From the cell containing the given text, extract its center point as [x, y] coordinate. 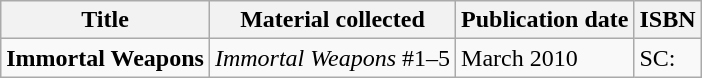
March 2010 [545, 58]
SC: [668, 58]
ISBN [668, 20]
Publication date [545, 20]
Material collected [332, 20]
Immortal Weapons [106, 58]
Immortal Weapons #1–5 [332, 58]
Title [106, 20]
